Search for the cell housing the specified text and yield its [x, y] center coordinate. 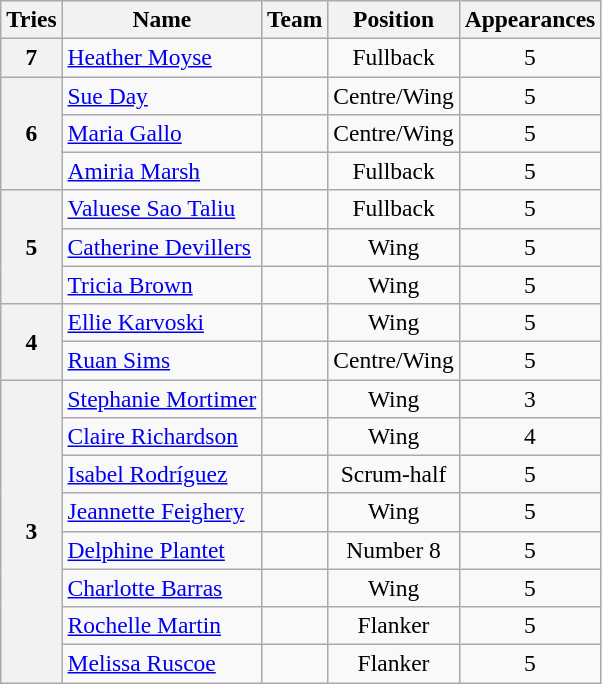
Ruan Sims [162, 360]
Maria Gallo [162, 133]
7 [32, 57]
Jeannette Feighery [162, 512]
Catherine Devillers [162, 247]
Claire Richardson [162, 436]
Name [162, 19]
6 [32, 133]
Sue Day [162, 95]
Valuese Sao Taliu [162, 209]
Melissa Ruscoe [162, 663]
Tries [32, 19]
Tricia Brown [162, 285]
Scrum-half [394, 474]
Team [295, 19]
Stephanie Mortimer [162, 398]
Appearances [530, 19]
Heather Moyse [162, 57]
Ellie Karvoski [162, 322]
Isabel Rodríguez [162, 474]
Charlotte Barras [162, 588]
Position [394, 19]
Number 8 [394, 550]
Amiria Marsh [162, 171]
Rochelle Martin [162, 625]
Delphine Plantet [162, 550]
